Pinpoint the cell where the given text exists, returning its [x, y] midpoint coordinate. 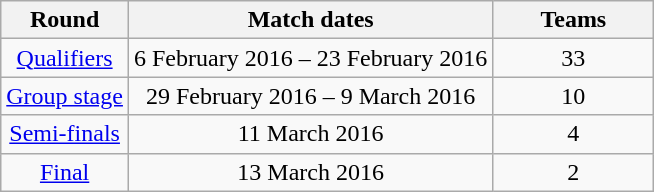
Match dates [310, 20]
Round [65, 20]
2 [574, 172]
Group stage [65, 96]
Semi-finals [65, 134]
29 February 2016 – 9 March 2016 [310, 96]
11 March 2016 [310, 134]
33 [574, 58]
13 March 2016 [310, 172]
4 [574, 134]
Final [65, 172]
Qualifiers [65, 58]
10 [574, 96]
Teams [574, 20]
6 February 2016 – 23 February 2016 [310, 58]
